Extract the [X, Y] coordinate from the center of the cell holding the provided text.  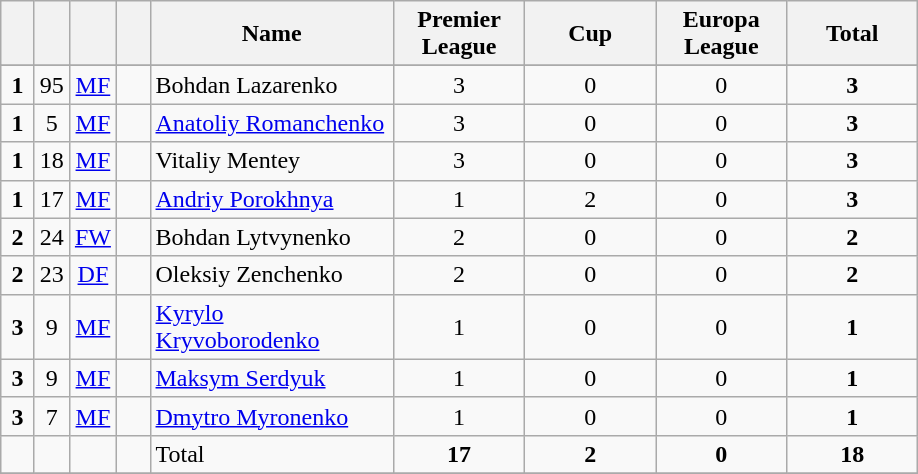
Dmytro Myronenko [272, 416]
Andriy Porokhnya [272, 199]
Bohdan Lytvynenko [272, 237]
Oleksiy Zenchenko [272, 275]
24 [52, 237]
Maksym Serdyuk [272, 378]
95 [52, 85]
23 [52, 275]
FW [92, 237]
Bohdan Lazarenko [272, 85]
Name [272, 34]
Anatoliy Romanchenko [272, 123]
5 [52, 123]
DF [92, 275]
Kyrylo Kryvoborodenko [272, 326]
7 [52, 416]
Europa League [722, 34]
Cup [590, 34]
Vitaliy Mentey [272, 161]
Premier League [460, 34]
